Identify which cell holds the provided text, then report its (X, Y) central coordinate. 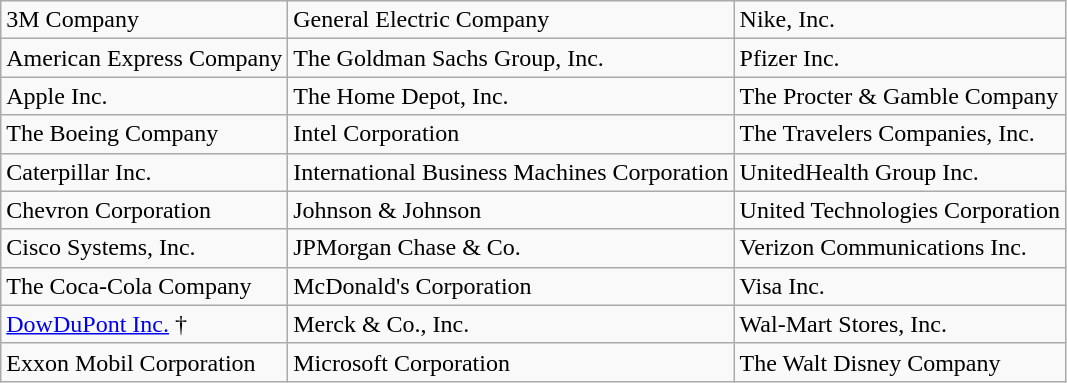
Caterpillar Inc. (144, 172)
The Travelers Companies, Inc. (900, 134)
General Electric Company (511, 20)
The Boeing Company (144, 134)
The Goldman Sachs Group, Inc. (511, 58)
Visa Inc. (900, 286)
American Express Company (144, 58)
DowDuPont Inc. † (144, 324)
United Technologies Corporation (900, 210)
Verizon Communications Inc. (900, 248)
JPMorgan Chase & Co. (511, 248)
The Coca-Cola Company (144, 286)
Wal-Mart Stores, Inc. (900, 324)
3M Company (144, 20)
Microsoft Corporation (511, 362)
Exxon Mobil Corporation (144, 362)
Cisco Systems, Inc. (144, 248)
International Business Machines Corporation (511, 172)
Nike, Inc. (900, 20)
UnitedHealth Group Inc. (900, 172)
Johnson & Johnson (511, 210)
McDonald's Corporation (511, 286)
The Home Depot, Inc. (511, 96)
Intel Corporation (511, 134)
Pfizer Inc. (900, 58)
Apple Inc. (144, 96)
The Procter & Gamble Company (900, 96)
Merck & Co., Inc. (511, 324)
The Walt Disney Company (900, 362)
Chevron Corporation (144, 210)
